Scan for the cell matching the given text and deliver its [x, y] coordinate at center. 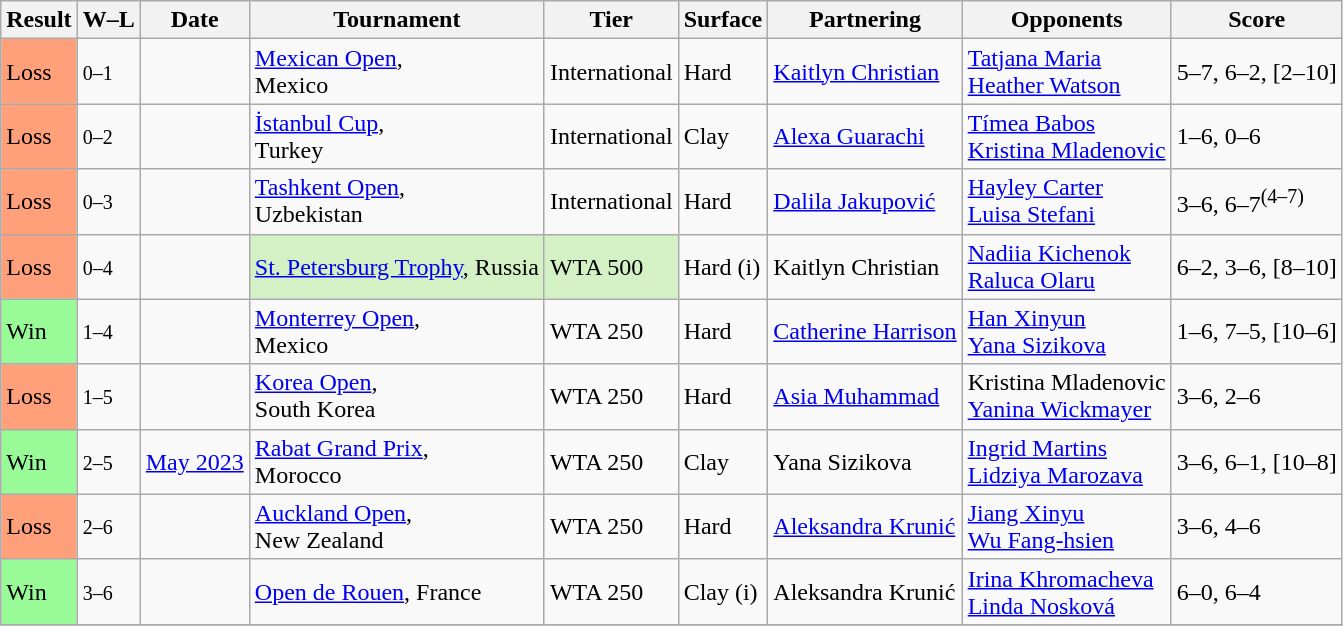
Catherine Harrison [865, 332]
Rabat Grand Prix, Morocco [396, 462]
Partnering [865, 20]
1–6, 0–6 [1256, 136]
0–2 [108, 136]
2–6 [108, 526]
Nadiia Kichenok Raluca Olaru [1066, 266]
Irina Khromacheva Linda Nosková [1066, 592]
Hayley Carter Luisa Stefani [1066, 202]
Tashkent Open, Uzbekistan [396, 202]
Korea Open, South Korea [396, 396]
Clay (i) [723, 592]
Surface [723, 20]
3–6, 6–7(4–7) [1256, 202]
Tímea Babos Kristina Mladenovic [1066, 136]
Dalila Jakupović [865, 202]
Yana Sizikova [865, 462]
W–L [108, 20]
Alexa Guarachi [865, 136]
Result [39, 20]
1–4 [108, 332]
Ingrid Martins Lidziya Marozava [1066, 462]
3–6, 4–6 [1256, 526]
Monterrey Open, Mexico [396, 332]
St. Petersburg Trophy, Russia [396, 266]
Open de Rouen, France [396, 592]
İstanbul Cup, Turkey [396, 136]
2–5 [108, 462]
Asia Muhammad [865, 396]
Mexican Open, Mexico [396, 72]
3–6, 2–6 [1256, 396]
Score [1256, 20]
5–7, 6–2, [2–10] [1256, 72]
Auckland Open, New Zealand [396, 526]
1–6, 7–5, [10–6] [1256, 332]
1–5 [108, 396]
3–6, 6–1, [10–8] [1256, 462]
Kristina Mladenovic Yanina Wickmayer [1066, 396]
6–2, 3–6, [8–10] [1256, 266]
Tier [611, 20]
Hard (i) [723, 266]
Jiang Xinyu Wu Fang-hsien [1066, 526]
Tatjana Maria Heather Watson [1066, 72]
3–6 [108, 592]
WTA 500 [611, 266]
May 2023 [194, 462]
Date [194, 20]
6–0, 6–4 [1256, 592]
Tournament [396, 20]
Han Xinyun Yana Sizikova [1066, 332]
0–3 [108, 202]
0–1 [108, 72]
0–4 [108, 266]
Opponents [1066, 20]
